Return the [X, Y] coordinate for the center point of the cell that contains the specified text.  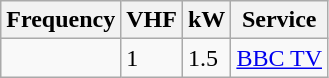
kW [206, 20]
BBC TV [280, 58]
VHF [152, 20]
Frequency [61, 20]
1.5 [206, 58]
1 [152, 58]
Service [280, 20]
